Return (x, y) of the center of cell containing provided text 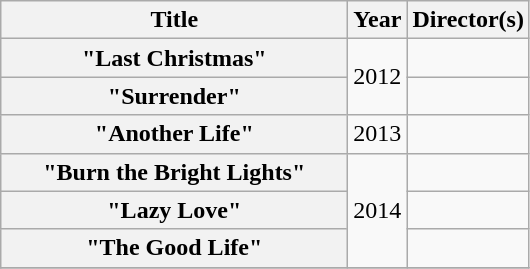
"The Good Life" (174, 248)
"Another Life" (174, 134)
2014 (378, 210)
"Burn the Bright Lights" (174, 172)
Year (378, 20)
"Last Christmas" (174, 58)
2012 (378, 77)
Title (174, 20)
2013 (378, 134)
Director(s) (468, 20)
"Lazy Love" (174, 210)
"Surrender" (174, 96)
